Output the (X, Y) coordinate of the center of the cell containing the given text.  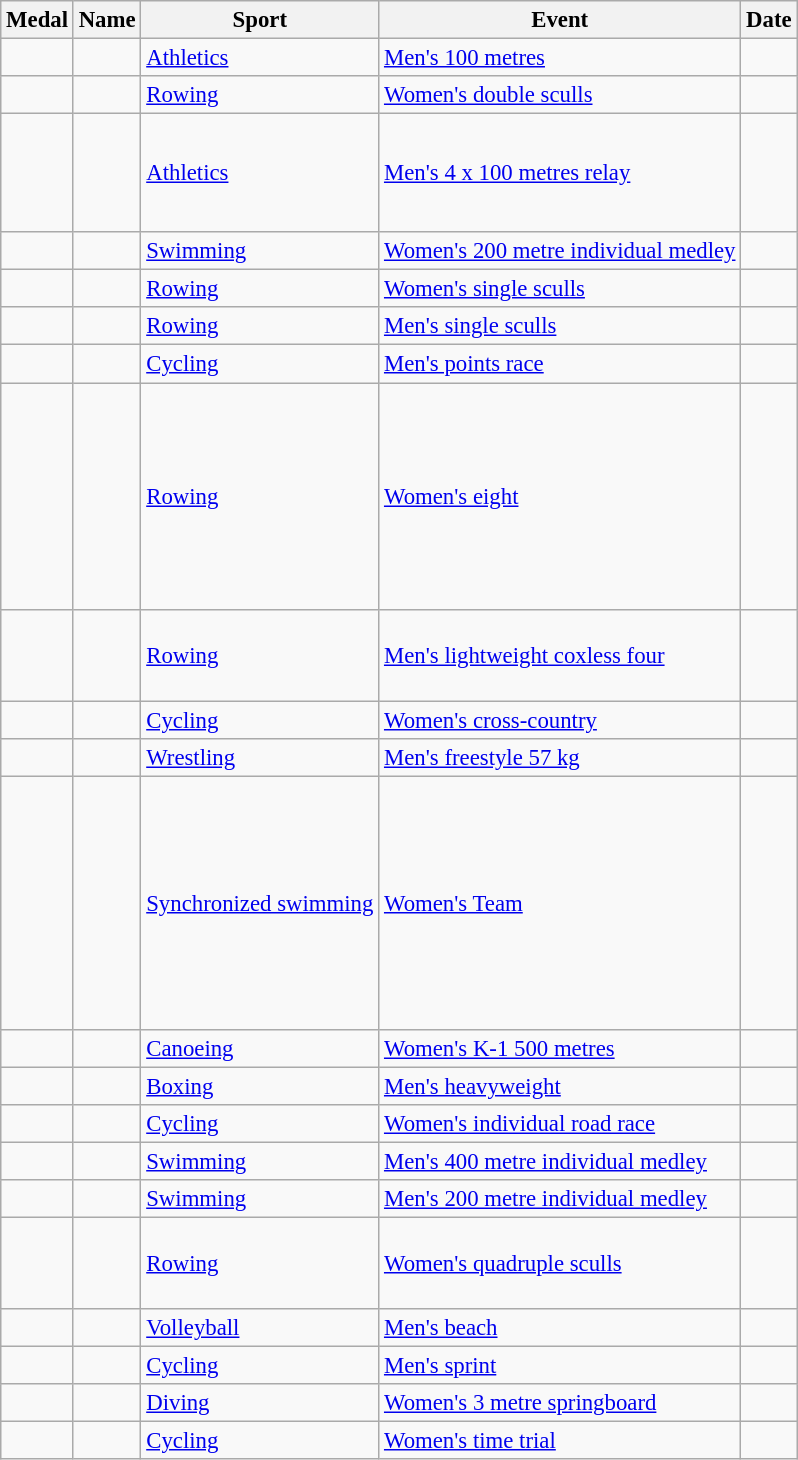
Men's beach (560, 1328)
Canoeing (260, 1049)
Medal (38, 20)
Men's lightweight coxless four (560, 655)
Date (769, 20)
Men's freestyle 57 kg (560, 757)
Sport (260, 20)
Men's 100 metres (560, 58)
Men's 400 metre individual medley (560, 1161)
Synchronized swimming (260, 903)
Women's Team (560, 903)
Women's quadruple sculls (560, 1264)
Men's sprint (560, 1366)
Women's cross-country (560, 720)
Women's 3 metre springboard (560, 1403)
Men's 4 x 100 metres relay (560, 174)
Women's 200 metre individual medley (560, 251)
Name (107, 20)
Men's heavyweight (560, 1086)
Women's double sculls (560, 95)
Volleyball (260, 1328)
Men's single sculls (560, 327)
Wrestling (260, 757)
Women's single sculls (560, 289)
Boxing (260, 1086)
Women's time trial (560, 1441)
Men's 200 metre individual medley (560, 1199)
Event (560, 20)
Women's eight (560, 496)
Women's K-1 500 metres (560, 1049)
Diving (260, 1403)
Women's individual road race (560, 1124)
Men's points race (560, 364)
